Return [X, Y] of the center of cell containing provided text 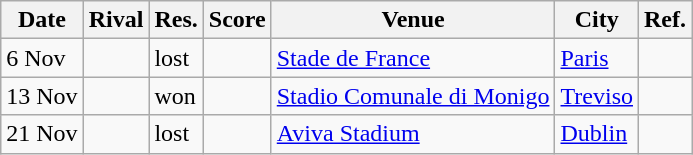
6 Nov [42, 58]
Treviso [597, 96]
21 Nov [42, 134]
Paris [597, 58]
Score [237, 20]
13 Nov [42, 96]
Ref. [666, 20]
City [597, 20]
Venue [413, 20]
won [176, 96]
Rival [116, 20]
Res. [176, 20]
Date [42, 20]
Stade de France [413, 58]
Aviva Stadium [413, 134]
Stadio Comunale di Monigo [413, 96]
Dublin [597, 134]
